Locate the cell with the specified text and output its (x, y) center coordinate. 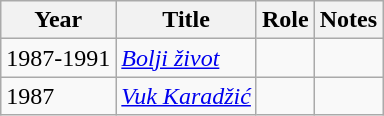
Year (58, 20)
Notes (348, 20)
1987-1991 (58, 58)
1987 (58, 96)
Role (285, 20)
Bolji život (186, 58)
Vuk Karadžić (186, 96)
Title (186, 20)
